Capture the cell that displays the provided text and extract its (X, Y) central coordinate. 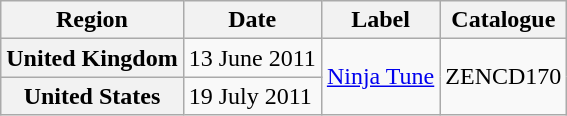
19 July 2011 (252, 96)
Catalogue (504, 20)
Label (380, 20)
Ninja Tune (380, 77)
ZENCD170 (504, 77)
United States (92, 96)
Region (92, 20)
United Kingdom (92, 58)
Date (252, 20)
13 June 2011 (252, 58)
